Pinpoint the cell where the given text exists, returning its (X, Y) midpoint coordinate. 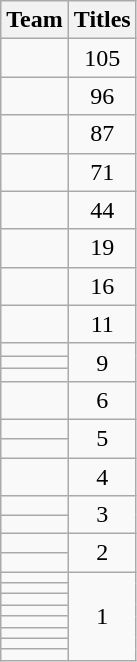
6 (102, 400)
1 (102, 616)
96 (102, 96)
44 (102, 210)
3 (102, 515)
2 (102, 553)
4 (102, 477)
Titles (102, 20)
105 (102, 58)
11 (102, 324)
71 (102, 172)
Team (35, 20)
19 (102, 248)
5 (102, 438)
9 (102, 362)
16 (102, 286)
87 (102, 134)
